For the text-containing cell, return its midpoint in (X, Y) coordinate format. 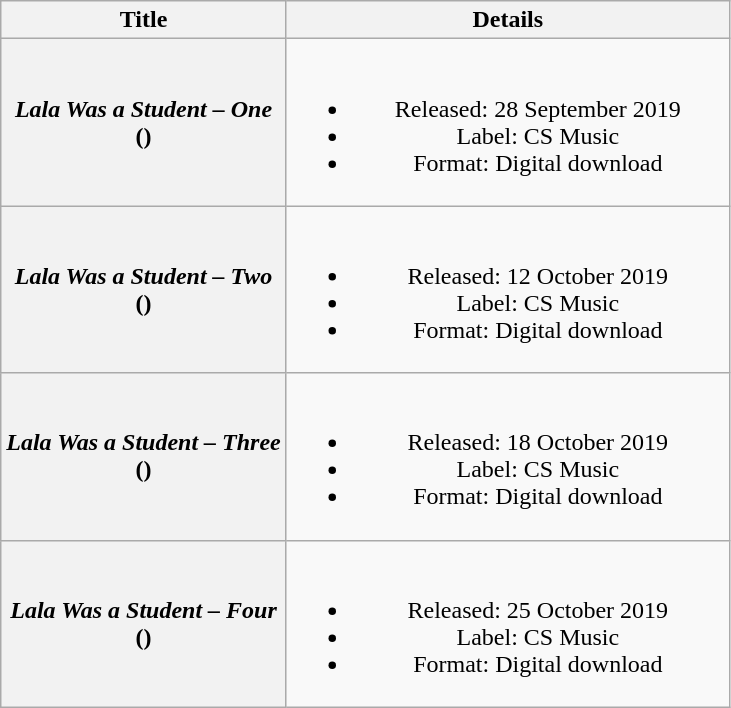
Lala Was a Student – Four() (144, 624)
Released: 28 September 2019Label: CS MusicFormat: Digital download (508, 122)
Released: 18 October 2019Label: CS MusicFormat: Digital download (508, 456)
Lala Was a Student – Three() (144, 456)
Title (144, 20)
Released: 25 October 2019Label: CS MusicFormat: Digital download (508, 624)
Lala Was a Student – One() (144, 122)
Details (508, 20)
Lala Was a Student – Two() (144, 290)
Released: 12 October 2019Label: CS MusicFormat: Digital download (508, 290)
